Search for the cell housing the specified text and yield its [X, Y] center coordinate. 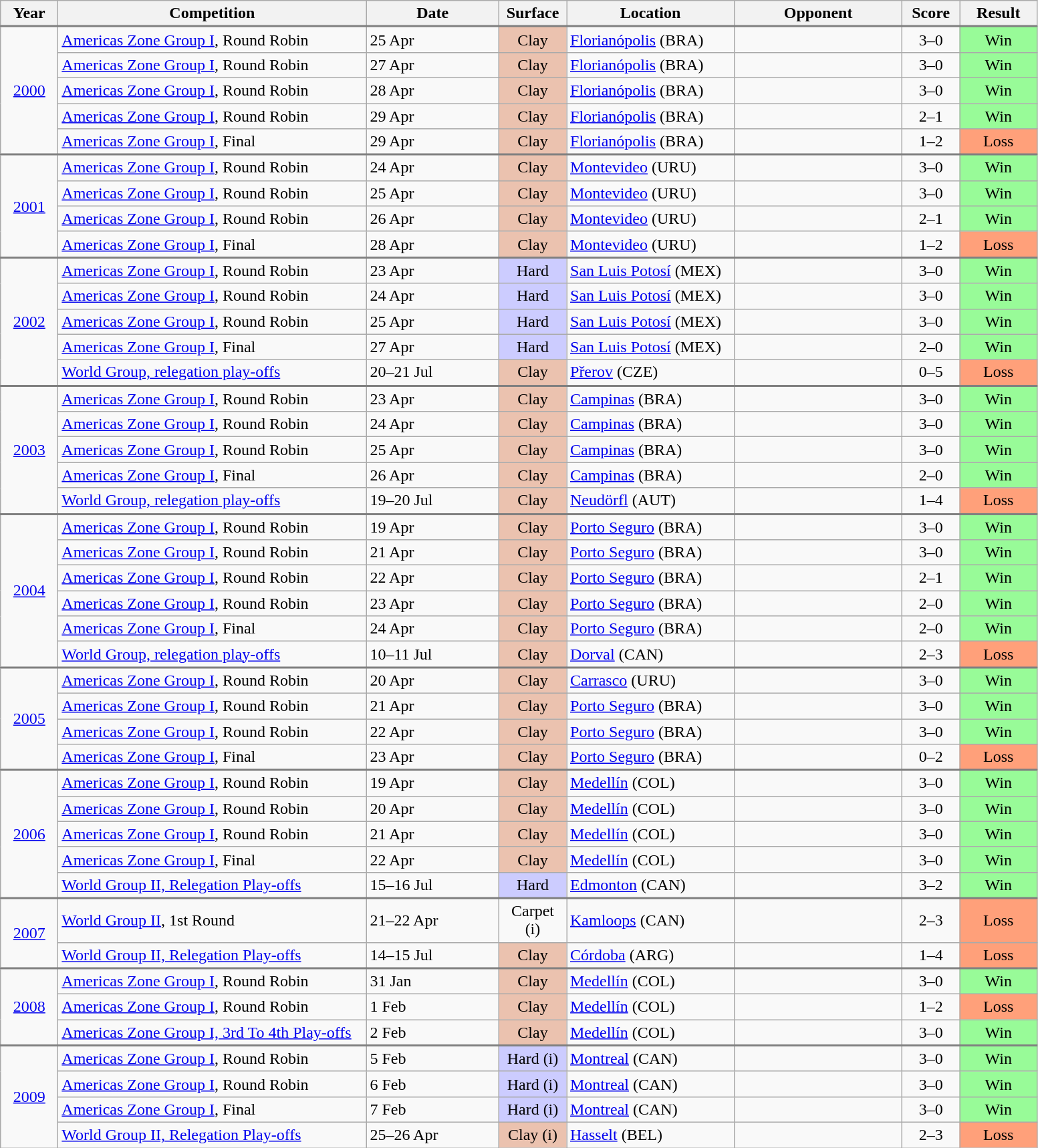
15–16 Jul [433, 885]
Clay (i) [532, 1135]
Score [931, 13]
10–11 Jul [433, 655]
Surface [532, 13]
Opponent [818, 13]
2006 [29, 834]
Neudörfl (AUT) [651, 501]
Year [29, 13]
World Group II, 1st Round [213, 920]
2005 [29, 719]
Dorval (CAN) [651, 655]
2004 [29, 591]
Hasselt (BEL) [651, 1135]
Přerov (CZE) [651, 373]
2003 [29, 450]
6 Feb [433, 1084]
2002 [29, 321]
Location [651, 13]
19–20 Jul [433, 501]
Americas Zone Group I, 3rd To 4th Play-offs [213, 1033]
Carrasco (URU) [651, 680]
21–22 Apr [433, 920]
2007 [29, 933]
Competition [213, 13]
14–15 Jul [433, 956]
Córdoba (ARG) [651, 956]
2009 [29, 1096]
25–26 Apr [433, 1135]
2 Feb [433, 1033]
Carpet (i) [532, 920]
5 Feb [433, 1058]
2000 [29, 91]
0–5 [931, 373]
Kamloops (CAN) [651, 920]
3–2 [931, 885]
2001 [29, 206]
20–21 Jul [433, 373]
Result [999, 13]
7 Feb [433, 1109]
0–2 [931, 758]
Edmonton (CAN) [651, 885]
1 Feb [433, 1007]
2008 [29, 1007]
31 Jan [433, 981]
Date [433, 13]
